Return the (x, y) coordinate for the center point of the cell that contains the specified text.  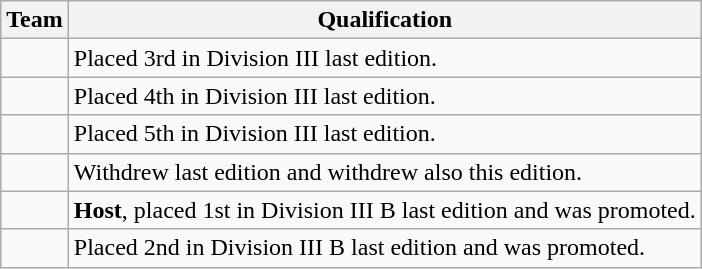
Placed 4th in Division III last edition. (384, 96)
Host, placed 1st in Division III B last edition and was promoted. (384, 210)
Qualification (384, 20)
Placed 3rd in Division III last edition. (384, 58)
Team (35, 20)
Placed 2nd in Division III B last edition and was promoted. (384, 248)
Withdrew last edition and withdrew also this edition. (384, 172)
Placed 5th in Division III last edition. (384, 134)
